Return (X, Y) of the center of cell containing provided text 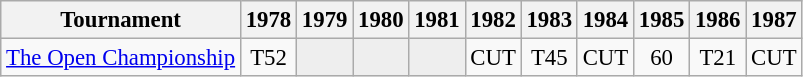
1985 (661, 20)
1981 (437, 20)
T45 (549, 58)
Tournament (121, 20)
1984 (605, 20)
T52 (268, 58)
The Open Championship (121, 58)
1986 (718, 20)
1979 (325, 20)
T21 (718, 58)
1987 (774, 20)
60 (661, 58)
1980 (381, 20)
1982 (493, 20)
1983 (549, 20)
1978 (268, 20)
